Scan for the cell matching the given text and deliver its [x, y] coordinate at center. 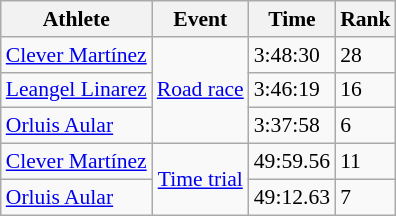
Time trial [200, 180]
Leangel Linarez [76, 90]
49:59.56 [292, 162]
Time [292, 19]
3:37:58 [292, 126]
7 [366, 197]
28 [366, 55]
Rank [366, 19]
16 [366, 90]
3:48:30 [292, 55]
3:46:19 [292, 90]
Road race [200, 90]
Event [200, 19]
11 [366, 162]
6 [366, 126]
49:12.63 [292, 197]
Athlete [76, 19]
